Determine the [X, Y] coordinate at the center of the cell enclosing the given text.  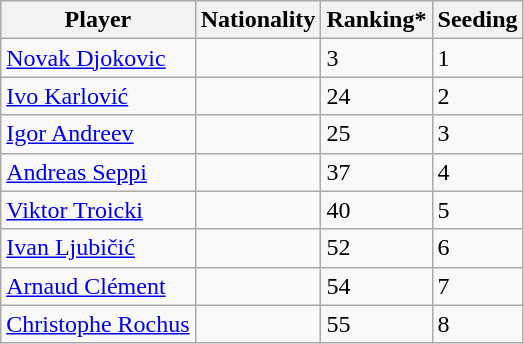
1 [478, 58]
Player [98, 20]
2 [478, 96]
8 [478, 324]
40 [376, 210]
4 [478, 172]
Igor Andreev [98, 134]
Ivan Ljubičić [98, 248]
52 [376, 248]
Ivo Karlović [98, 96]
6 [478, 248]
Arnaud Clément [98, 286]
Seeding [478, 20]
24 [376, 96]
54 [376, 286]
Viktor Troicki [98, 210]
37 [376, 172]
55 [376, 324]
Christophe Rochus [98, 324]
Nationality [258, 20]
25 [376, 134]
Novak Djokovic [98, 58]
5 [478, 210]
7 [478, 286]
Andreas Seppi [98, 172]
Ranking* [376, 20]
